Identify which cell holds the provided text, then report its [X, Y] central coordinate. 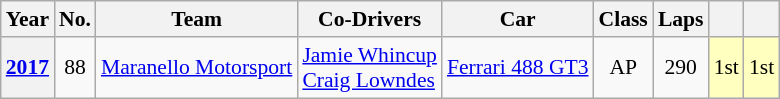
Jamie Whincup Craig Lowndes [370, 68]
Class [624, 19]
Maranello Motorsport [196, 68]
2017 [28, 68]
Co-Drivers [370, 19]
Year [28, 19]
290 [681, 68]
Car [518, 19]
AP [624, 68]
Ferrari 488 GT3 [518, 68]
88 [75, 68]
No. [75, 19]
Team [196, 19]
Laps [681, 19]
